Scan for the cell matching the given text and deliver its (x, y) coordinate at center. 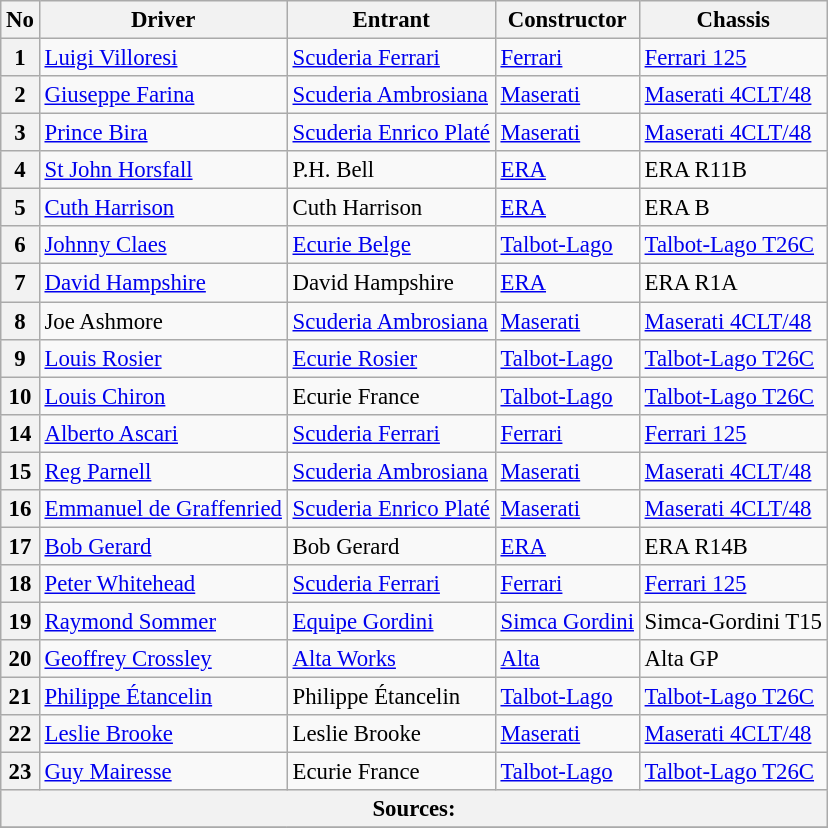
Joe Ashmore (163, 321)
8 (20, 321)
Driver (163, 20)
16 (20, 509)
Chassis (733, 20)
ERA R14B (733, 546)
Prince Bira (163, 133)
Louis Rosier (163, 358)
Alta Works (391, 659)
Guy Mairesse (163, 772)
20 (20, 659)
Reg Parnell (163, 471)
Giuseppe Farina (163, 95)
21 (20, 697)
5 (20, 208)
Ecurie Belge (391, 245)
9 (20, 358)
Emmanuel de Graffenried (163, 509)
Raymond Sommer (163, 621)
22 (20, 734)
Louis Chiron (163, 396)
4 (20, 170)
7 (20, 283)
6 (20, 245)
Alberto Ascari (163, 433)
18 (20, 584)
Equipe Gordini (391, 621)
10 (20, 396)
14 (20, 433)
ERA R11B (733, 170)
Simca-Gordini T15 (733, 621)
Simca Gordini (567, 621)
23 (20, 772)
No (20, 20)
Constructor (567, 20)
15 (20, 471)
Sources: (414, 809)
St John Horsfall (163, 170)
Peter Whitehead (163, 584)
Johnny Claes (163, 245)
P.H. Bell (391, 170)
19 (20, 621)
Geoffrey Crossley (163, 659)
Luigi Villoresi (163, 58)
ERA B (733, 208)
2 (20, 95)
ERA R1A (733, 283)
Ecurie Rosier (391, 358)
1 (20, 58)
Entrant (391, 20)
Alta (567, 659)
Alta GP (733, 659)
3 (20, 133)
17 (20, 546)
